Capture the cell that displays the provided text and extract its [x, y] central coordinate. 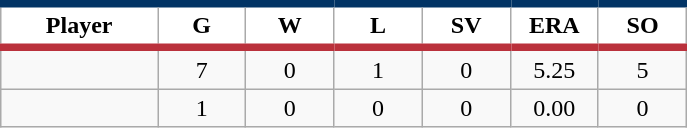
Player [80, 26]
SV [466, 26]
0.00 [554, 108]
L [378, 26]
G [202, 26]
5.25 [554, 68]
ERA [554, 26]
W [290, 26]
7 [202, 68]
SO [642, 26]
5 [642, 68]
